Provide the (X, Y) coordinate of the cell's center where the given text is located.  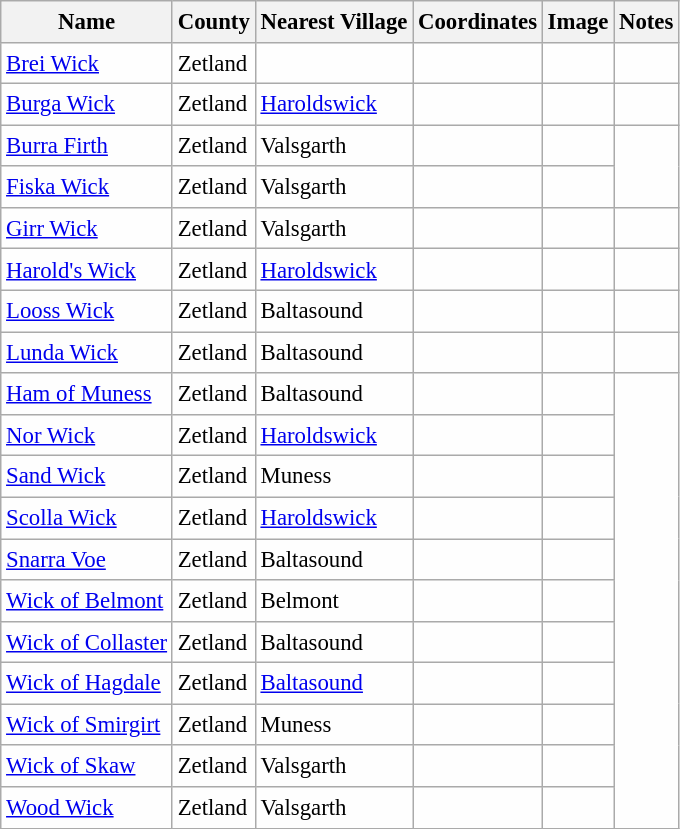
Ham of Muness (87, 394)
Harold's Wick (87, 270)
Name (87, 22)
Sand Wick (87, 476)
Scolla Wick (87, 518)
Nearest Village (334, 22)
Looss Wick (87, 312)
Wick of Hagdale (87, 684)
Snarra Voe (87, 560)
Coordinates (478, 22)
Belmont (334, 600)
Image (578, 22)
Wick of Collaster (87, 642)
Lunda Wick (87, 352)
Nor Wick (87, 436)
Wick of Skaw (87, 766)
Wick of Belmont (87, 600)
Notes (646, 22)
Burga Wick (87, 104)
Wood Wick (87, 808)
Brei Wick (87, 62)
County (214, 22)
Wick of Smirgirt (87, 724)
Fiska Wick (87, 186)
Burra Firth (87, 146)
Girr Wick (87, 228)
